Find where the given text appears and provide that cell's center as [X, Y] coordinate. 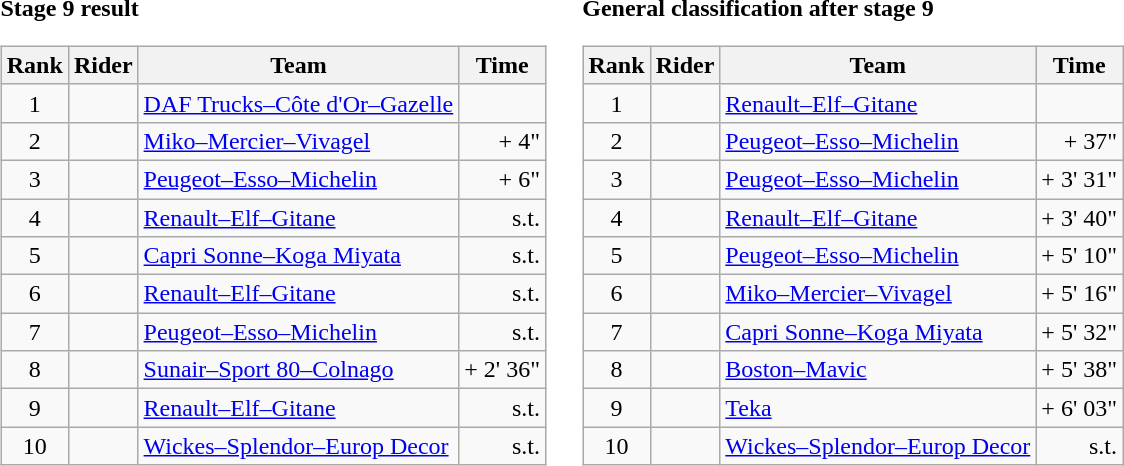
+ 37" [1080, 141]
+ 4" [502, 141]
Teka [878, 408]
Boston–Mavic [878, 370]
+ 2' 36" [502, 370]
Sunair–Sport 80–Colnago [298, 370]
DAF Trucks–Côte d'Or–Gazelle [298, 103]
+ 6" [502, 179]
+ 6' 03" [1080, 408]
+ 5' 38" [1080, 370]
+ 5' 32" [1080, 332]
+ 5' 16" [1080, 294]
+ 3' 40" [1080, 217]
+ 5' 10" [1080, 256]
+ 3' 31" [1080, 179]
